For the text-containing cell, return its midpoint in (x, y) coordinate format. 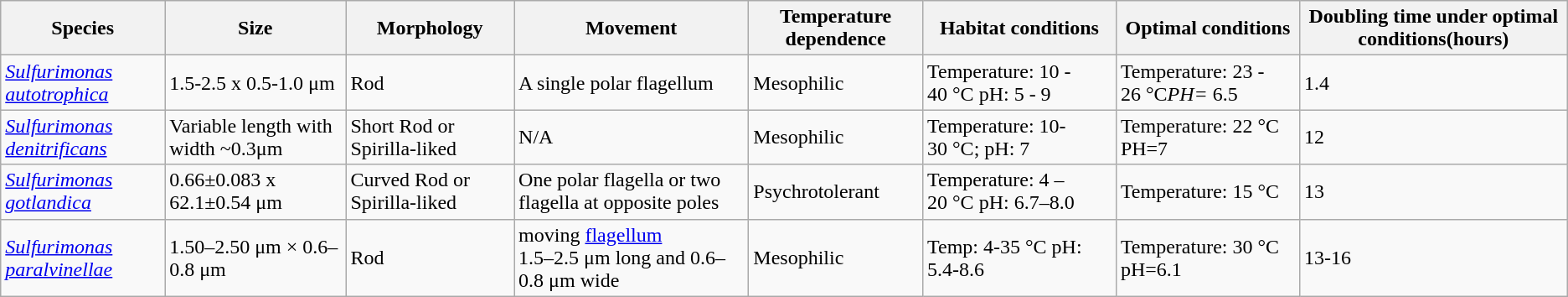
1.50–2.50 μm × 0.6–0.8 μm (255, 258)
Doubling time under optimal conditions(hours) (1433, 29)
Sulfurimonas autotrophica (83, 82)
Temperature: 15 °C (1208, 191)
13 (1433, 191)
A single polar flagellum (632, 82)
Morphology (431, 29)
Temperature: 22 °C PH=7 (1208, 138)
Temperature dependence (836, 29)
12 (1433, 138)
0.66±0.083 x 62.1±0.54 μm (255, 191)
13-16 (1433, 258)
Temperature: 23 - 26 °CPH= 6.5 (1208, 82)
One polar flagella or two flagella at opposite poles (632, 191)
Habitat conditions (1019, 29)
Temperature: 10-30 °C; pH: 7 (1019, 138)
Temperature: 30 °C pH=6.1 (1208, 258)
Sulfurimonas paralvinellae (83, 258)
moving flagellum1.5–2.5 μm long and 0.6–0.8 μm wide (632, 258)
Movement (632, 29)
Size (255, 29)
Optimal conditions (1208, 29)
Short Rod or Spirilla-liked (431, 138)
Temperature: 10 - 40 °C pH: 5 - 9 (1019, 82)
N/A (632, 138)
Species (83, 29)
1.4 (1433, 82)
Temp: 4-35 °C pH: 5.4-8.6 (1019, 258)
Variable length with width ~0.3μm (255, 138)
Sulfurimonas denitrificans (83, 138)
1.5-2.5 x 0.5-1.0 μm (255, 82)
Psychrotolerant (836, 191)
Sulfurimonas gotlandica (83, 191)
Curved Rod or Spirilla-liked (431, 191)
Temperature: 4 – 20 °C pH: 6.7–8.0 (1019, 191)
